Return (X, Y) of the center of cell containing provided text 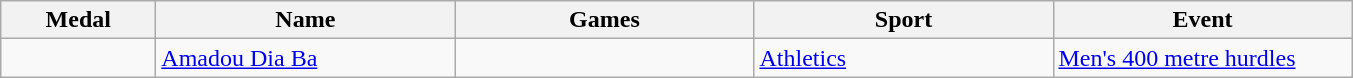
Amadou Dia Ba (306, 58)
Name (306, 20)
Sport (904, 20)
Games (604, 20)
Men's 400 metre hurdles (1202, 58)
Event (1202, 20)
Athletics (904, 58)
Medal (78, 20)
